Locate the cell with the specified text and output its [X, Y] center coordinate. 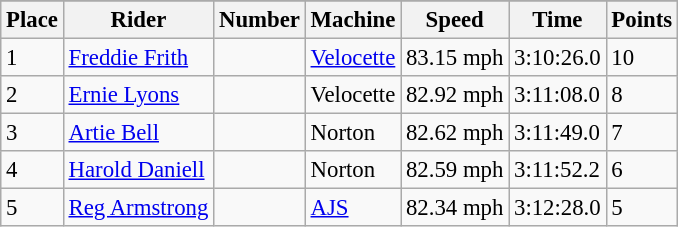
Harold Daniell [138, 170]
82.59 mph [455, 170]
3:12:28.0 [558, 208]
2 [32, 95]
8 [642, 95]
10 [642, 58]
6 [642, 170]
Freddie Frith [138, 58]
Speed [455, 20]
4 [32, 170]
Reg Armstrong [138, 208]
Rider [138, 20]
3:11:49.0 [558, 133]
3 [32, 133]
82.34 mph [455, 208]
82.62 mph [455, 133]
1 [32, 58]
Ernie Lyons [138, 95]
3:11:08.0 [558, 95]
3:11:52.2 [558, 170]
Artie Bell [138, 133]
82.92 mph [455, 95]
3:10:26.0 [558, 58]
AJS [352, 208]
Machine [352, 20]
Number [260, 20]
Time [558, 20]
Place [32, 20]
Points [642, 20]
7 [642, 133]
83.15 mph [455, 58]
